Capture the cell that displays the provided text and extract its (x, y) central coordinate. 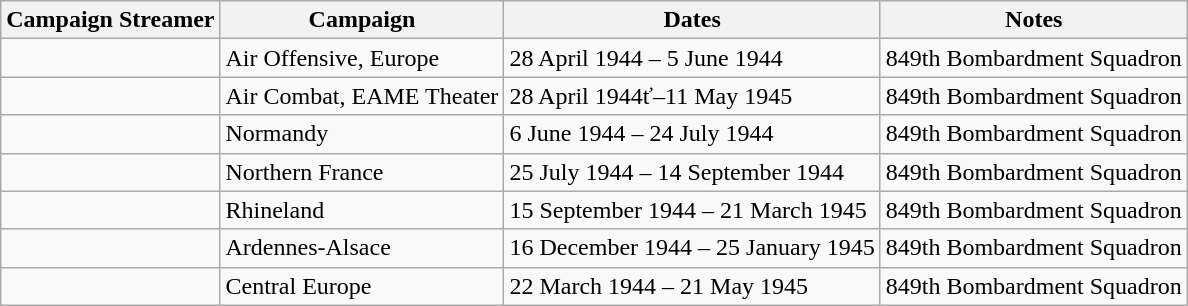
Notes (1034, 20)
Rhineland (362, 210)
Central Europe (362, 286)
Air Combat, EAME Theater (362, 96)
Campaign Streamer (110, 20)
25 July 1944 – 14 September 1944 (692, 172)
15 September 1944 – 21 March 1945 (692, 210)
28 April 1944 – 5 June 1944 (692, 58)
Campaign (362, 20)
22 March 1944 – 21 May 1945 (692, 286)
Normandy (362, 134)
6 June 1944 – 24 July 1944 (692, 134)
16 December 1944 – 25 January 1945 (692, 248)
Dates (692, 20)
28 April 1944ť–11 May 1945 (692, 96)
Ardennes-Alsace (362, 248)
Air Offensive, Europe (362, 58)
Northern France (362, 172)
